From the cell containing the given text, extract its center point as (X, Y) coordinate. 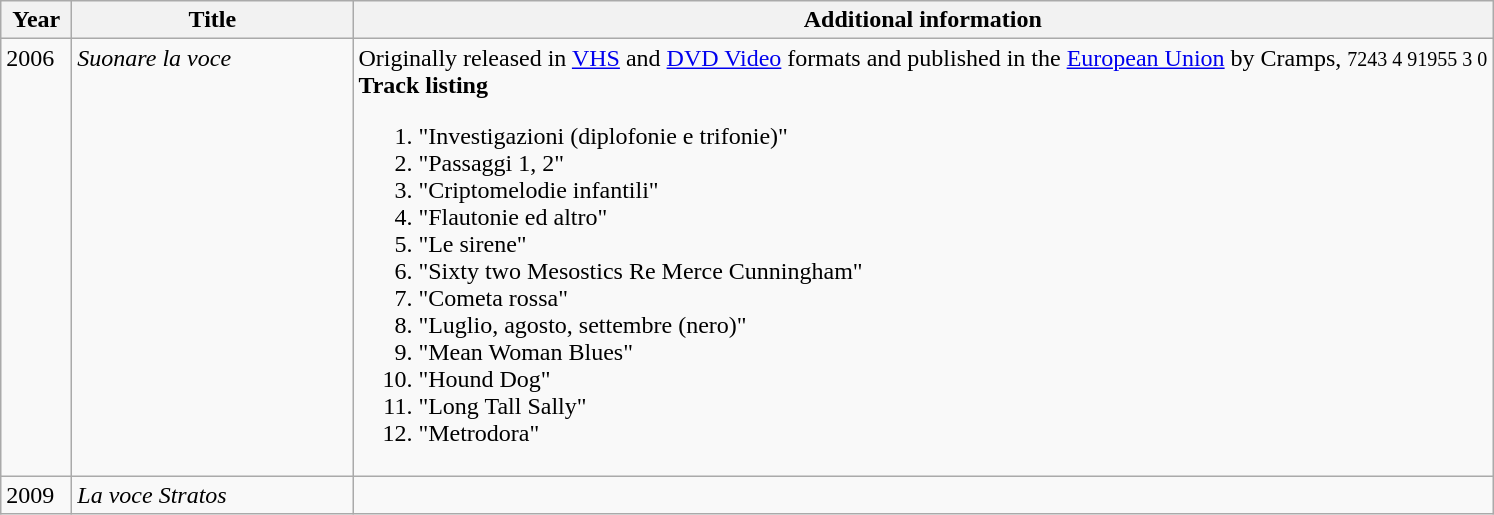
2006 (36, 258)
Additional information (923, 20)
2009 (36, 495)
Suonare la voce (212, 258)
La voce Stratos (212, 495)
Title (212, 20)
Year (36, 20)
